Search for the cell housing the specified text and yield its [x, y] center coordinate. 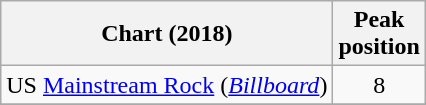
US Mainstream Rock (Billboard) [167, 85]
Chart (2018) [167, 34]
Peakposition [379, 34]
8 [379, 85]
